Capture the cell that displays the provided text and extract its [X, Y] central coordinate. 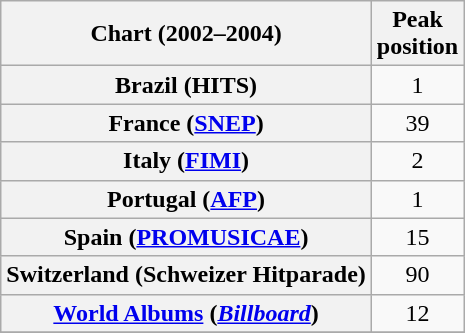
Switzerland (Schweizer Hitparade) [186, 275]
Portugal (AFP) [186, 199]
Italy (FIMI) [186, 161]
39 [417, 123]
Peakposition [417, 34]
France (SNEP) [186, 123]
World Albums (Billboard) [186, 313]
Chart (2002–2004) [186, 34]
90 [417, 275]
2 [417, 161]
15 [417, 237]
Spain (PROMUSICAE) [186, 237]
12 [417, 313]
Brazil (HITS) [186, 85]
